From the cell containing the given text, extract its center point as [X, Y] coordinate. 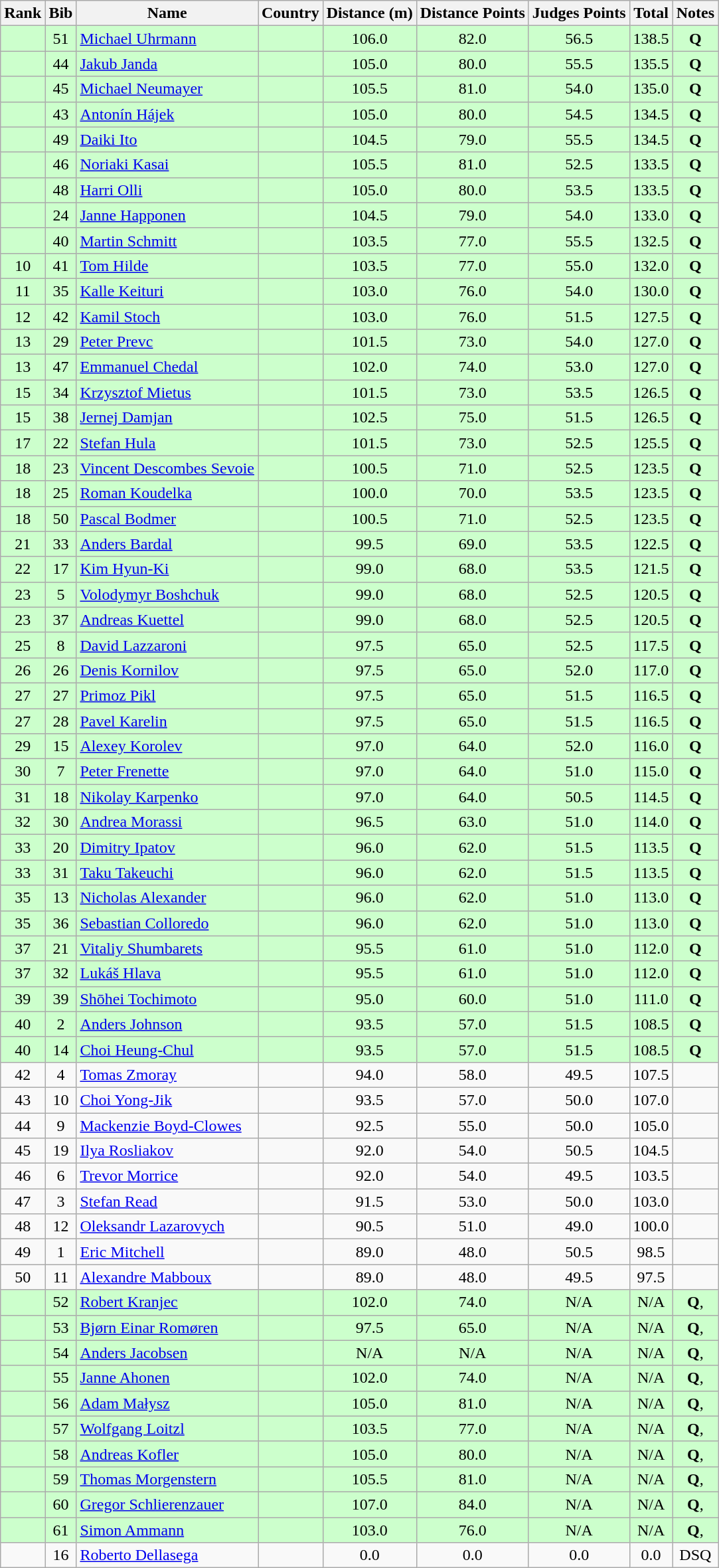
Alexey Korolev [167, 746]
Ilya Rosliakov [167, 1151]
Anders Jacobsen [167, 1353]
Name [167, 13]
5 [61, 594]
Kamil Stoch [167, 317]
61 [61, 1529]
56.5 [579, 39]
Harri Olli [167, 190]
Eric Mitchell [167, 1252]
51 [61, 39]
133.0 [651, 215]
Rank [23, 13]
Bib [61, 13]
115.0 [651, 772]
107.5 [651, 1075]
54.5 [579, 114]
132.0 [651, 266]
82.0 [473, 39]
135.0 [651, 89]
Wolfgang Loitzl [167, 1429]
Total [651, 13]
36 [61, 923]
84.0 [473, 1504]
Kim Hyun-Ki [167, 569]
90.5 [369, 1227]
106.0 [369, 39]
Primoz Pikl [167, 695]
53 [61, 1328]
Peter Prevc [167, 342]
Trevor Morrice [167, 1176]
Lukáš Hlava [167, 974]
28 [61, 721]
Vitaliy Shumbarets [167, 948]
Jernej Damjan [167, 418]
Mackenzie Boyd-Clowes [167, 1126]
Emmanuel Chedal [167, 367]
Stefan Hula [167, 443]
60 [61, 1504]
117.5 [651, 645]
54 [61, 1353]
94.0 [369, 1075]
Alexandre Mabboux [167, 1277]
41 [61, 266]
Michael Neumayer [167, 89]
Simon Ammann [167, 1529]
75.0 [473, 418]
1 [61, 1252]
58 [61, 1454]
Adam Małysz [167, 1403]
Nicholas Alexander [167, 898]
102.5 [369, 418]
52 [61, 1302]
2 [61, 1024]
Gregor Schlierenzauer [167, 1504]
Andreas Kuettel [167, 620]
Noriaki Kasai [167, 165]
135.5 [651, 64]
Jakub Janda [167, 64]
132.5 [651, 240]
55 [61, 1378]
7 [61, 772]
117.0 [651, 670]
Pavel Karelin [167, 721]
Shōhei Tochimoto [167, 999]
63.0 [473, 822]
24 [61, 215]
Tom Hilde [167, 266]
Roman Koudelka [167, 493]
David Lazzaroni [167, 645]
57 [61, 1429]
Judges Points [579, 13]
Notes [695, 13]
114.5 [651, 797]
Daiki Ito [167, 139]
6 [61, 1176]
20 [61, 847]
Vincent Descombes Sevoie [167, 468]
Anders Bardal [167, 544]
14 [61, 1049]
DSQ [695, 1555]
95.0 [369, 999]
Roberto Dellasega [167, 1555]
Bjørn Einar Romøren [167, 1328]
Peter Frenette [167, 772]
59 [61, 1479]
Anders Johnson [167, 1024]
9 [61, 1126]
Sebastian Colloredo [167, 923]
Martin Schmitt [167, 240]
69.0 [473, 544]
Andreas Kofler [167, 1454]
49.0 [579, 1227]
121.5 [651, 569]
130.0 [651, 291]
Oleksandr Lazarovych [167, 1227]
56 [61, 1403]
Antonín Hájek [167, 114]
Stefan Read [167, 1201]
Denis Kornilov [167, 670]
122.5 [651, 544]
70.0 [473, 493]
16 [61, 1555]
Distance (m) [369, 13]
138.5 [651, 39]
92.5 [369, 1126]
99.5 [369, 544]
3 [61, 1201]
Andrea Morassi [167, 822]
Krzysztof Mietus [167, 392]
111.0 [651, 999]
127.5 [651, 317]
98.5 [651, 1252]
4 [61, 1075]
Tomas Zmoray [167, 1075]
Robert Kranjec [167, 1302]
Volodymyr Boshchuk [167, 594]
116.0 [651, 746]
60.0 [473, 999]
125.5 [651, 443]
8 [61, 645]
34 [61, 392]
Thomas Morgenstern [167, 1479]
19 [61, 1151]
Taku Takeuchi [167, 873]
114.0 [651, 822]
Kalle Keituri [167, 291]
Michael Uhrmann [167, 39]
Nikolay Karpenko [167, 797]
58.0 [473, 1075]
Dimitry Ipatov [167, 847]
Country [290, 13]
Distance Points [473, 13]
Choi Heung-Chul [167, 1049]
38 [61, 418]
91.5 [369, 1201]
Janne Happonen [167, 215]
96.5 [369, 822]
Pascal Bodmer [167, 519]
Janne Ahonen [167, 1378]
Choi Yong-Jik [167, 1100]
